Determine the (x, y) coordinate at the center of the cell enclosing the given text.  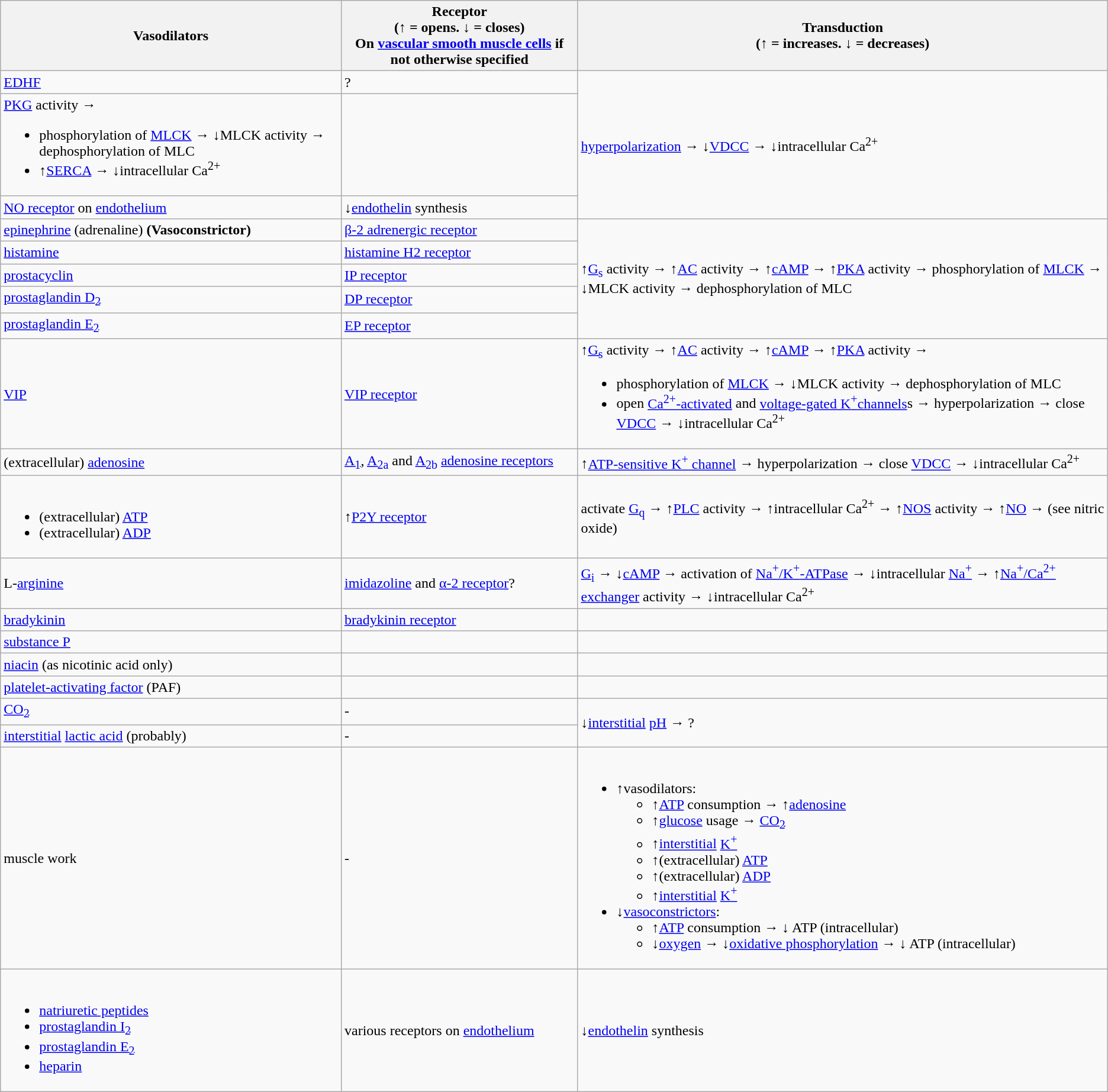
A1, A2a and A2b adenosine receptors (459, 463)
epinephrine (adrenaline) (Vasoconstrictor) (171, 230)
↑Gs activity → ↑AC activity → ↑cAMP → ↑PKA activity → phosphorylation of MLCK → ↓MLCK activity → dephosphorylation of MLC (843, 278)
bradykinin receptor (459, 620)
platelet-activating factor (PAF) (171, 687)
IP receptor (459, 275)
NO receptor on endothelium (171, 207)
↓interstitial pH → ? (843, 723)
muscle work (171, 858)
Gi → ↓cAMP → activation of Na+/K+-ATPase → ↓intracellular Na+ → ↑Na+/Ca2+ exchanger activity → ↓intracellular Ca2+ (843, 583)
histamine H2 receptor (459, 253)
niacin (as nicotinic acid only) (171, 665)
histamine (171, 253)
Receptor (↑ = opens. ↓ = closes) On vascular smooth muscle cells if not otherwise specified (459, 36)
PKG activity →phosphorylation of MLCK → ↓MLCK activity → dephosphorylation of MLC↑SERCA → ↓intracellular Ca2+ (171, 145)
EP receptor (459, 326)
(extracellular) ATP(extracellular) ADP (171, 517)
CO2 (171, 711)
substance P (171, 642)
hyperpolarization → ↓VDCC → ↓intracellular Ca2+ (843, 145)
↑ATP-sensitive K+ channel → hyperpolarization → close VDCC → ↓intracellular Ca2+ (843, 463)
imidazoline and α-2 receptor? (459, 583)
interstitial lactic acid (probably) (171, 736)
? (459, 82)
L-arginine (171, 583)
natriuretic peptidesprostaglandin I2prostaglandin E2heparin (171, 1031)
β-2 adrenergic receptor (459, 230)
(extracellular) adenosine (171, 463)
DP receptor (459, 299)
Vasodilators (171, 36)
activate Gq → ↑PLC activity → ↑intracellular Ca2+ → ↑NOS activity → ↑NO → (see nitric oxide) (843, 517)
prostacyclin (171, 275)
↑P2Y receptor (459, 517)
prostaglandin E2 (171, 326)
VIP receptor (459, 394)
VIP (171, 394)
bradykinin (171, 620)
EDHF (171, 82)
Transduction (↑ = increases. ↓ = decreases) (843, 36)
prostaglandin D2 (171, 299)
various receptors on endothelium (459, 1031)
